Return the (x, y) coordinate for the center point of the cell that contains the specified text.  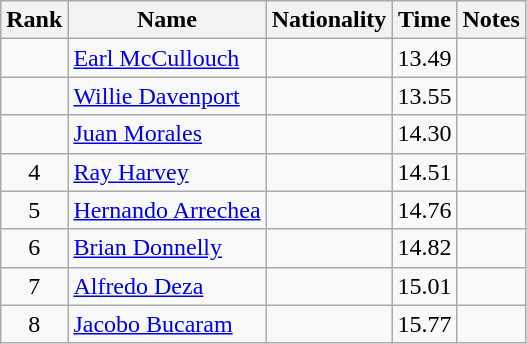
13.55 (424, 96)
Juan Morales (167, 134)
Alfredo Deza (167, 286)
Willie Davenport (167, 96)
Time (424, 20)
Notes (491, 20)
8 (34, 324)
Jacobo Bucaram (167, 324)
Name (167, 20)
7 (34, 286)
15.01 (424, 286)
14.30 (424, 134)
14.82 (424, 248)
15.77 (424, 324)
4 (34, 172)
Hernando Arrechea (167, 210)
Rank (34, 20)
13.49 (424, 58)
6 (34, 248)
14.51 (424, 172)
Nationality (329, 20)
Ray Harvey (167, 172)
Brian Donnelly (167, 248)
Earl McCullouch (167, 58)
14.76 (424, 210)
5 (34, 210)
